From the cell containing the given text, extract its center point as (X, Y) coordinate. 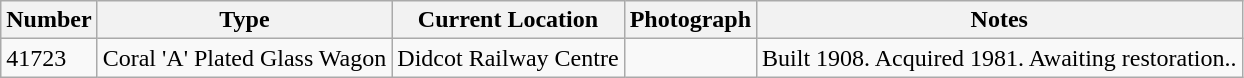
Number (49, 20)
41723 (49, 58)
Didcot Railway Centre (508, 58)
Photograph (690, 20)
Current Location (508, 20)
Type (244, 20)
Coral 'A' Plated Glass Wagon (244, 58)
Built 1908. Acquired 1981. Awaiting restoration.. (1000, 58)
Notes (1000, 20)
